Scan for the cell matching the given text and deliver its [X, Y] coordinate at center. 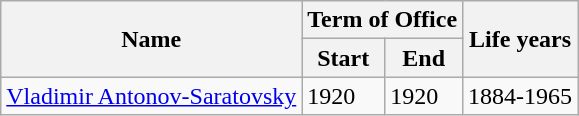
Term of Office [382, 20]
Start [344, 58]
Vladimir Antonov-Saratovsky [152, 96]
Name [152, 39]
Life years [520, 39]
End [424, 58]
1884-1965 [520, 96]
